Return the (X, Y) coordinate for the center point of the cell that contains the specified text.  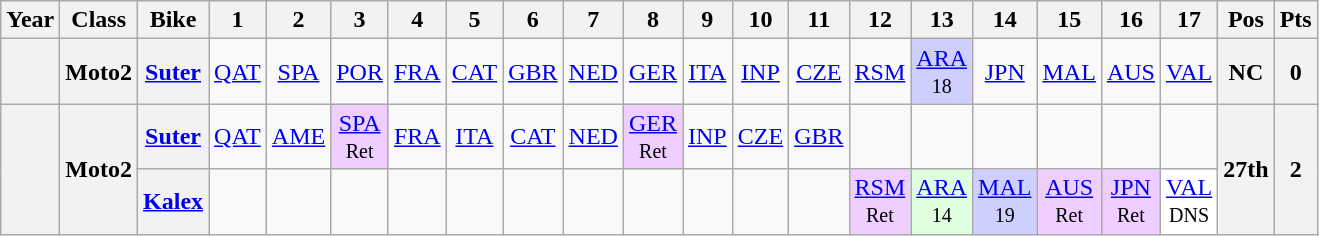
27th (1246, 169)
12 (880, 20)
0 (1296, 72)
GER (652, 72)
JPNRet (1130, 202)
17 (1188, 20)
Kalex (174, 202)
JPN (1005, 72)
SPA (298, 72)
NC (1246, 72)
7 (593, 20)
VAL (1188, 72)
8 (652, 20)
Pts (1296, 20)
14 (1005, 20)
6 (533, 20)
3 (360, 20)
Pos (1246, 20)
ARA18 (942, 72)
RSM (880, 72)
SPARet (360, 136)
4 (417, 20)
15 (1069, 20)
10 (760, 20)
VALDNS (1188, 202)
MAL19 (1005, 202)
ARA14 (942, 202)
Class (99, 20)
MAL (1069, 72)
9 (707, 20)
Bike (174, 20)
AUS (1130, 72)
5 (474, 20)
AUSRet (1069, 202)
AME (298, 136)
11 (819, 20)
Year (30, 20)
16 (1130, 20)
13 (942, 20)
1 (238, 20)
RSMRet (880, 202)
POR (360, 72)
GERRet (652, 136)
